Extract the [x, y] coordinate from the center of the cell holding the provided text.  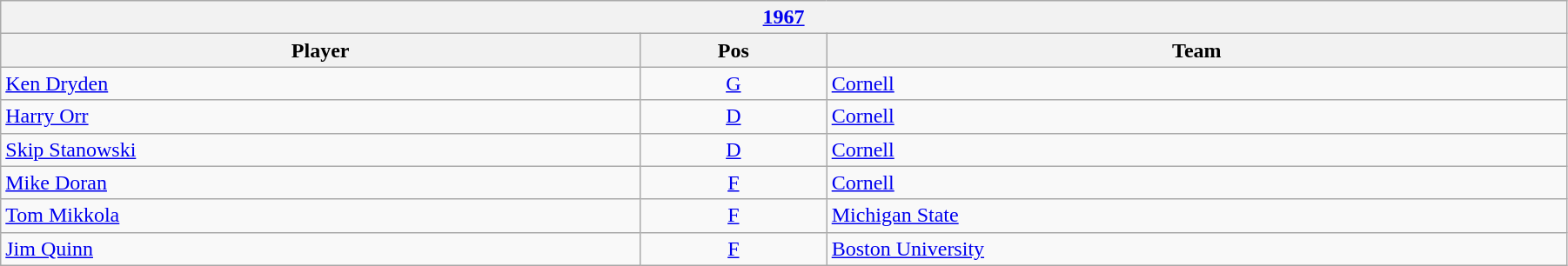
Skip Stanowski [320, 150]
Tom Mikkola [320, 216]
Harry Orr [320, 116]
1967 [784, 17]
Boston University [1196, 249]
Michigan State [1196, 216]
Jim Quinn [320, 249]
Player [320, 50]
G [734, 83]
Pos [734, 50]
Mike Doran [320, 183]
Ken Dryden [320, 83]
Team [1196, 50]
